Detect which cell encompasses the target text, then output its [X, Y] center coordinate. 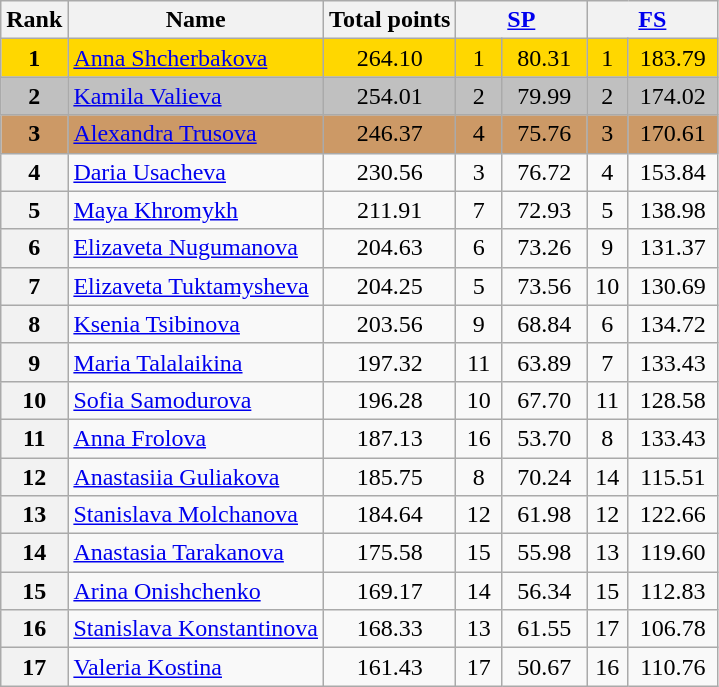
187.13 [390, 438]
170.61 [673, 134]
55.98 [544, 553]
Maria Talalaikina [196, 362]
72.93 [544, 210]
168.33 [390, 629]
115.51 [673, 477]
Kamila Valieva [196, 96]
Valeria Kostina [196, 667]
FS [652, 20]
53.70 [544, 438]
174.02 [673, 96]
Anastasia Tarakanova [196, 553]
75.76 [544, 134]
196.28 [390, 400]
138.98 [673, 210]
Stanislava Molchanova [196, 515]
Sofia Samodurova [196, 400]
Rank [34, 20]
Elizaveta Tuktamysheva [196, 286]
Arina Onishchenko [196, 591]
130.69 [673, 286]
254.01 [390, 96]
246.37 [390, 134]
73.26 [544, 248]
61.98 [544, 515]
161.43 [390, 667]
Alexandra Trusova [196, 134]
153.84 [673, 172]
203.56 [390, 324]
204.25 [390, 286]
106.78 [673, 629]
Anastasiia Guliakova [196, 477]
Stanislava Konstantinova [196, 629]
Anna Frolova [196, 438]
56.34 [544, 591]
131.37 [673, 248]
Name [196, 20]
80.31 [544, 58]
119.60 [673, 553]
230.56 [390, 172]
122.66 [673, 515]
112.83 [673, 591]
211.91 [390, 210]
Maya Khromykh [196, 210]
169.17 [390, 591]
67.70 [544, 400]
183.79 [673, 58]
175.58 [390, 553]
63.89 [544, 362]
110.76 [673, 667]
184.64 [390, 515]
197.32 [390, 362]
204.63 [390, 248]
70.24 [544, 477]
134.72 [673, 324]
264.10 [390, 58]
76.72 [544, 172]
68.84 [544, 324]
Anna Shcherbakova [196, 58]
128.58 [673, 400]
Total points [390, 20]
50.67 [544, 667]
SP [522, 20]
Ksenia Tsibinova [196, 324]
79.99 [544, 96]
Daria Usacheva [196, 172]
185.75 [390, 477]
73.56 [544, 286]
61.55 [544, 629]
Elizaveta Nugumanova [196, 248]
